Capture the cell that displays the provided text and extract its [X, Y] central coordinate. 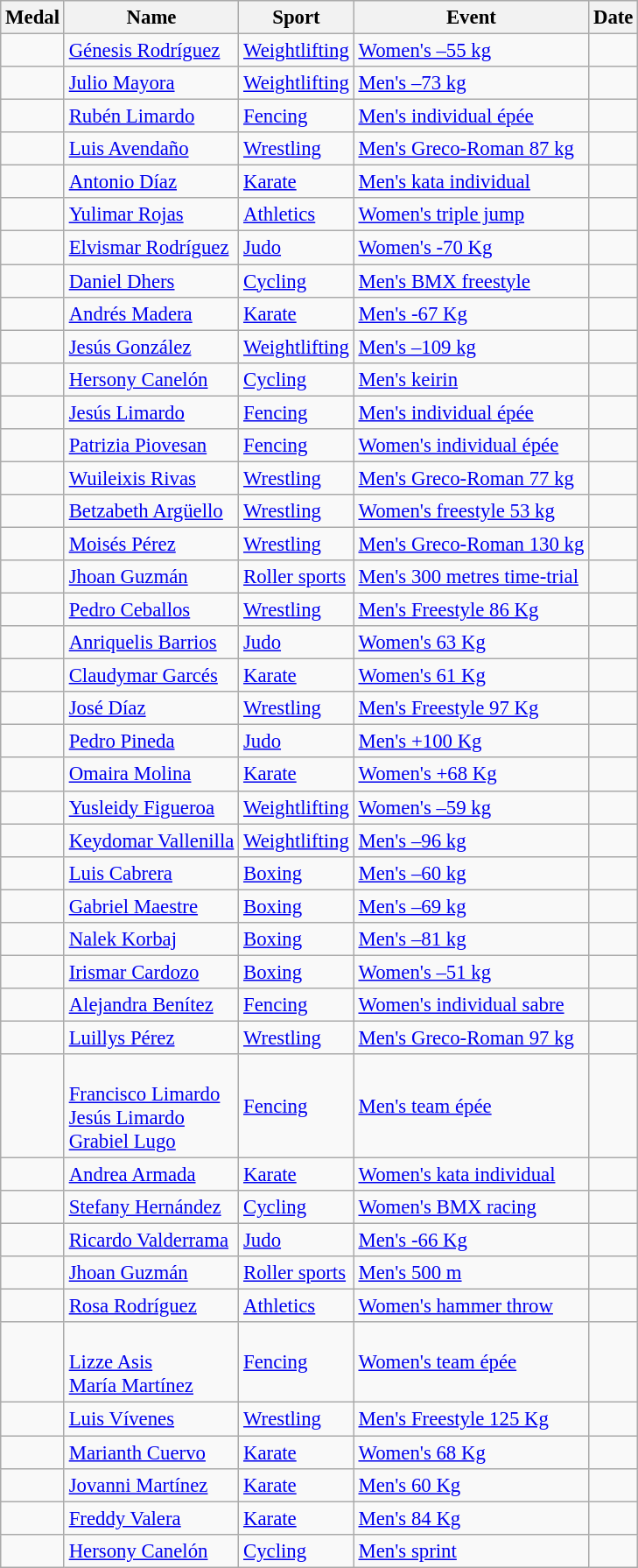
Julio Mayora [151, 83]
Rubén Limardo [151, 116]
Men's Freestyle 97 Kg [471, 708]
Men's –69 kg [471, 906]
Women's BMX racing [471, 1207]
Jesús González [151, 347]
Women's 68 Kg [471, 1452]
Men's –109 kg [471, 347]
Women's freestyle 53 kg [471, 511]
Ricardo Valderrama [151, 1241]
Men's BMX freestyle [471, 281]
Luillys Pérez [151, 1037]
Men's –96 kg [471, 840]
Men's –60 kg [471, 873]
Andrea Armada [151, 1175]
Event [471, 18]
Men's Freestyle 125 Kg [471, 1419]
Women's -70 Kg [471, 248]
Women's individual épée [471, 446]
Women's –55 kg [471, 51]
Yulimar Rojas [151, 214]
Women's team épée [471, 1362]
Rosa Rodríguez [151, 1306]
Moisés Pérez [151, 544]
Men's 84 Kg [471, 1518]
Men's Greco-Roman 97 kg [471, 1037]
Stefany Hernández [151, 1207]
Women's –51 kg [471, 972]
Nalek Korbaj [151, 939]
Marianth Cuervo [151, 1452]
José Díaz [151, 708]
Claudymar Garcés [151, 676]
Women's 61 Kg [471, 676]
Men's team épée [471, 1107]
Men's keirin [471, 379]
Pedro Ceballos [151, 610]
Génesis Rodríguez [151, 51]
Wuileixis Rivas [151, 478]
Date [613, 18]
Antonio Díaz [151, 182]
Jovanni Martínez [151, 1485]
Luis Cabrera [151, 873]
Men's Freestyle 86 Kg [471, 610]
Name [151, 18]
Men's -66 Kg [471, 1241]
Betzabeth Argüello [151, 511]
Men's Greco-Roman 87 kg [471, 149]
Men's 60 Kg [471, 1485]
Women's –59 kg [471, 807]
Keydomar Vallenilla [151, 840]
Freddy Valera [151, 1518]
Yusleidy Figueroa [151, 807]
Lizze AsisMaría Martínez [151, 1362]
Women's hammer throw [471, 1306]
Women's individual sabre [471, 1005]
Pedro Pineda [151, 742]
Francisco LimardoJesús LimardoGrabiel Lugo [151, 1107]
Women's 63 Kg [471, 643]
Jesús Limardo [151, 412]
Men's kata individual [471, 182]
Anriquelis Barrios [151, 643]
Gabriel Maestre [151, 906]
Sport [297, 18]
Omaira Molina [151, 775]
Men's 500 m [471, 1273]
Men's +100 Kg [471, 742]
Irismar Cardozo [151, 972]
Women's +68 Kg [471, 775]
Elvismar Rodríguez [151, 248]
Men's -67 Kg [471, 313]
Men's –81 kg [471, 939]
Daniel Dhers [151, 281]
Women's kata individual [471, 1175]
Men's Greco-Roman 130 kg [471, 544]
Medal [33, 18]
Patrizia Piovesan [151, 446]
Men's –73 kg [471, 83]
Alejandra Benítez [151, 1005]
Men's Greco-Roman 77 kg [471, 478]
Women's triple jump [471, 214]
Andrés Madera [151, 313]
Luis Vívenes [151, 1419]
Men's 300 metres time-trial [471, 577]
Men's sprint [471, 1550]
Luis Avendaño [151, 149]
